Extract the [X, Y] coordinate from the center of the cell holding the provided text.  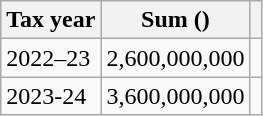
2,600,000,000 [176, 58]
2022–23 [51, 58]
Sum () [176, 20]
3,600,000,000 [176, 96]
Tax year [51, 20]
2023-24 [51, 96]
